From the cell containing the given text, extract its center point as [x, y] coordinate. 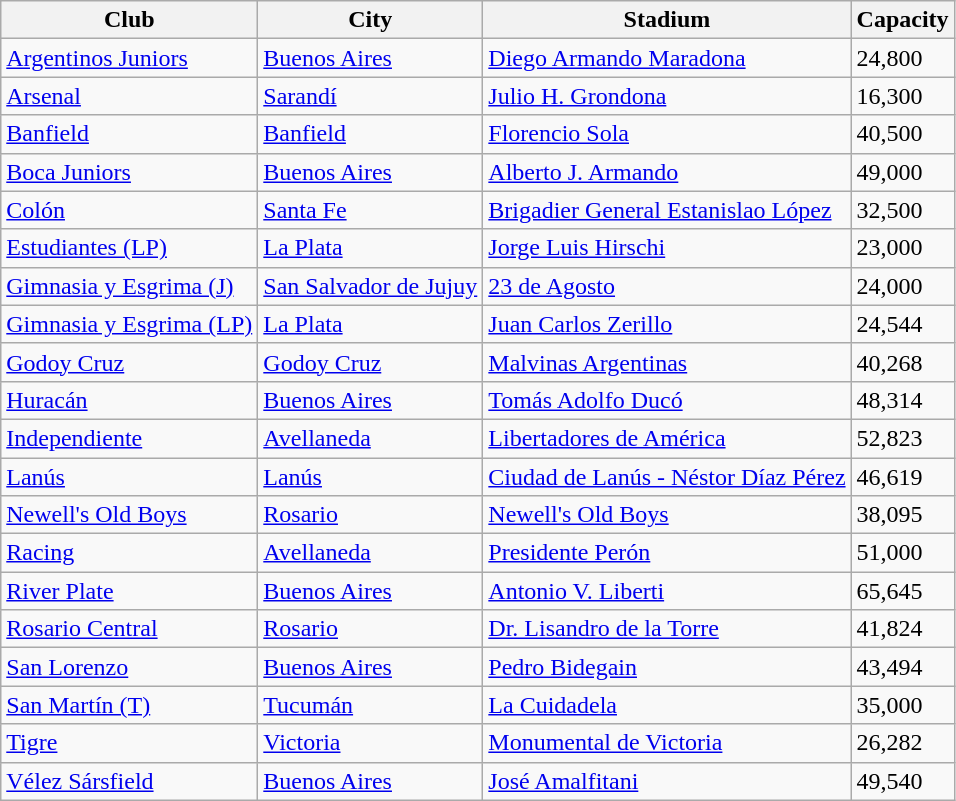
51,000 [902, 553]
Monumental de Victoria [667, 743]
San Salvador de Jujuy [370, 286]
Libertadores de América [667, 438]
Ciudad de Lanús - Néstor Díaz Pérez [667, 477]
49,540 [902, 781]
40,268 [902, 362]
48,314 [902, 400]
32,500 [902, 210]
Vélez Sársfield [130, 781]
23,000 [902, 248]
City [370, 20]
65,645 [902, 591]
24,800 [902, 58]
38,095 [902, 515]
Santa Fe [370, 210]
Gimnasia y Esgrima (LP) [130, 324]
Jorge Luis Hirschi [667, 248]
Diego Armando Maradona [667, 58]
San Martín (T) [130, 705]
Dr. Lisandro de la Torre [667, 629]
Stadium [667, 20]
43,494 [902, 667]
Colón [130, 210]
Argentinos Juniors [130, 58]
16,300 [902, 96]
Sarandí [370, 96]
José Amalfitani [667, 781]
Victoria [370, 743]
Juan Carlos Zerillo [667, 324]
23 de Agosto [667, 286]
Tomás Adolfo Ducó [667, 400]
Malvinas Argentinas [667, 362]
Presidente Perón [667, 553]
24,544 [902, 324]
26,282 [902, 743]
24,000 [902, 286]
46,619 [902, 477]
Boca Juniors [130, 172]
Estudiantes (LP) [130, 248]
35,000 [902, 705]
Pedro Bidegain [667, 667]
41,824 [902, 629]
River Plate [130, 591]
Arsenal [130, 96]
Club [130, 20]
Racing [130, 553]
Capacity [902, 20]
52,823 [902, 438]
La Cuidadela [667, 705]
Florencio Sola [667, 134]
Gimnasia y Esgrima (J) [130, 286]
San Lorenzo [130, 667]
Brigadier General Estanislao López [667, 210]
Tucumán [370, 705]
Rosario Central [130, 629]
40,500 [902, 134]
Alberto J. Armando [667, 172]
Antonio V. Liberti [667, 591]
49,000 [902, 172]
Independiente [130, 438]
Tigre [130, 743]
Huracán [130, 400]
Julio H. Grondona [667, 96]
